For the text-containing cell, return its midpoint in [x, y] coordinate format. 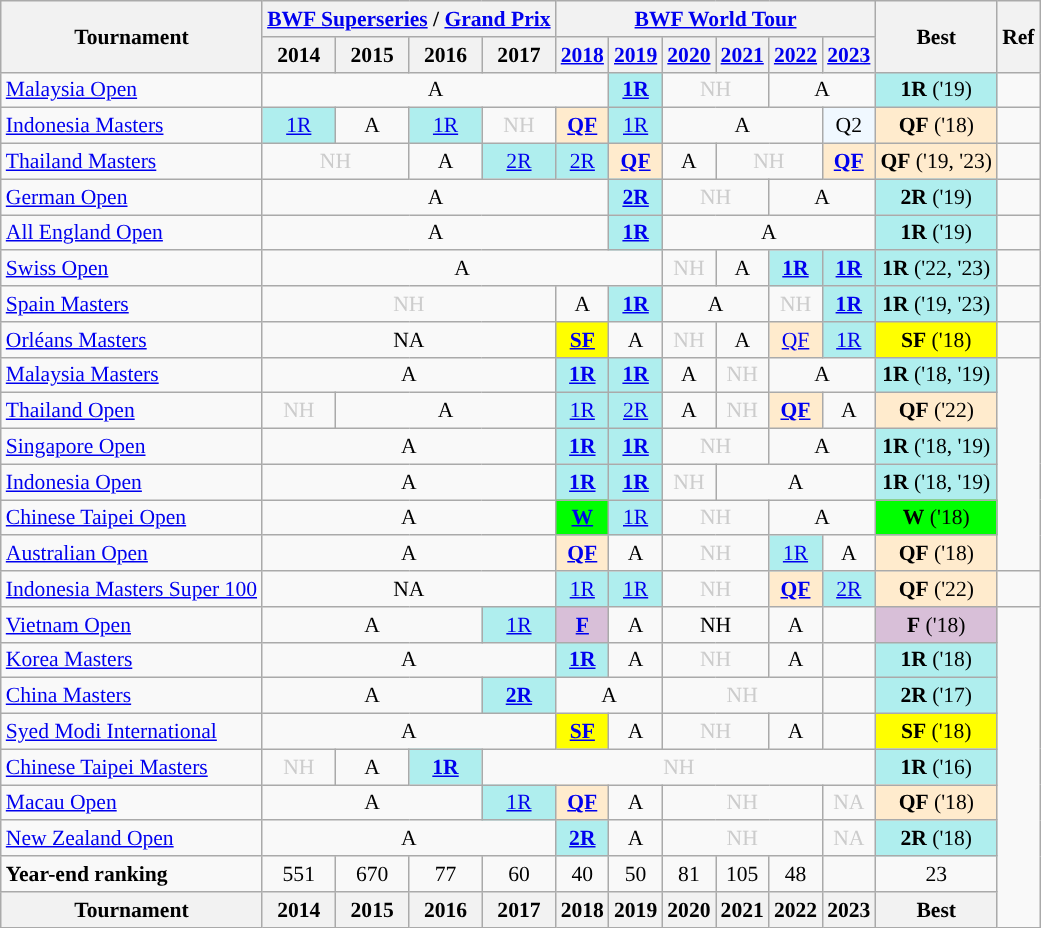
BWF Superseries / Grand Prix [409, 19]
QF ('19, '23) [936, 162]
Korea Masters [132, 660]
Q2 [848, 126]
2R ('18) [936, 839]
Year-end ranking [132, 874]
105 [742, 874]
W [582, 518]
23 [936, 874]
40 [582, 874]
81 [688, 874]
50 [636, 874]
1R ('19, '23) [936, 304]
German Open [132, 197]
Thailand Open [132, 411]
Swiss Open [132, 269]
Vietnam Open [132, 625]
Orléans Masters [132, 340]
2R ('17) [936, 696]
New Zealand Open [132, 839]
Australian Open [132, 554]
Spain Masters [132, 304]
1R ('18) [936, 660]
Singapore Open [132, 447]
1R ('16) [936, 767]
Indonesia Masters [132, 126]
Macau Open [132, 803]
Ref [1018, 36]
670 [372, 874]
Thailand Masters [132, 162]
W ('18) [936, 518]
All England Open [132, 233]
2R ('19) [936, 197]
551 [298, 874]
1R ('22, '23) [936, 269]
Syed Modi International [132, 732]
48 [796, 874]
Chinese Taipei Open [132, 518]
F ('18) [936, 625]
Indonesia Masters Super 100 [132, 589]
China Masters [132, 696]
77 [446, 874]
Malaysia Masters [132, 375]
F [582, 625]
Indonesia Open [132, 482]
Chinese Taipei Masters [132, 767]
Malaysia Open [132, 90]
60 [518, 874]
BWF World Tour [716, 19]
